Determine the [X, Y] coordinate at the center of the cell enclosing the given text.  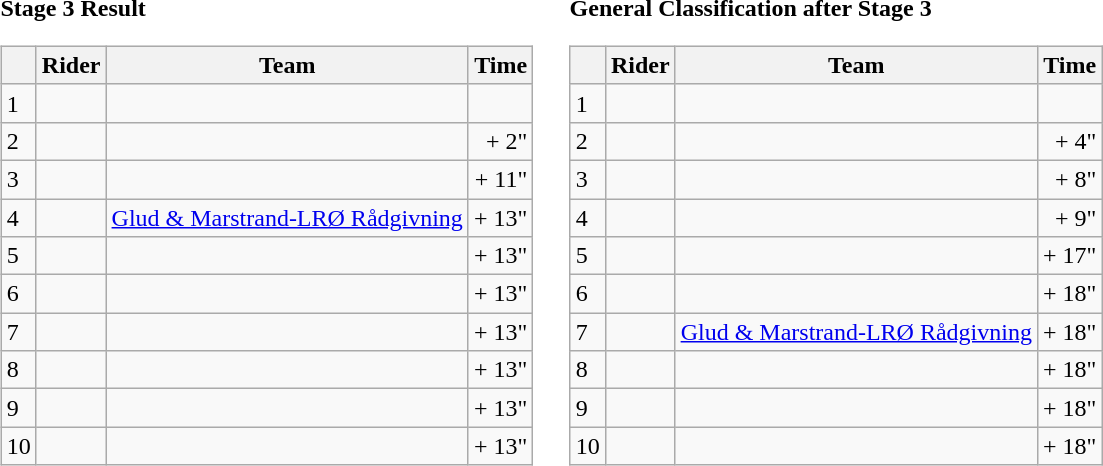
+ 17" [1069, 256]
+ 8" [1069, 179]
+ 2" [500, 141]
+ 9" [1069, 217]
+ 11" [500, 179]
+ 4" [1069, 141]
